From the cell containing the given text, extract its center point as [x, y] coordinate. 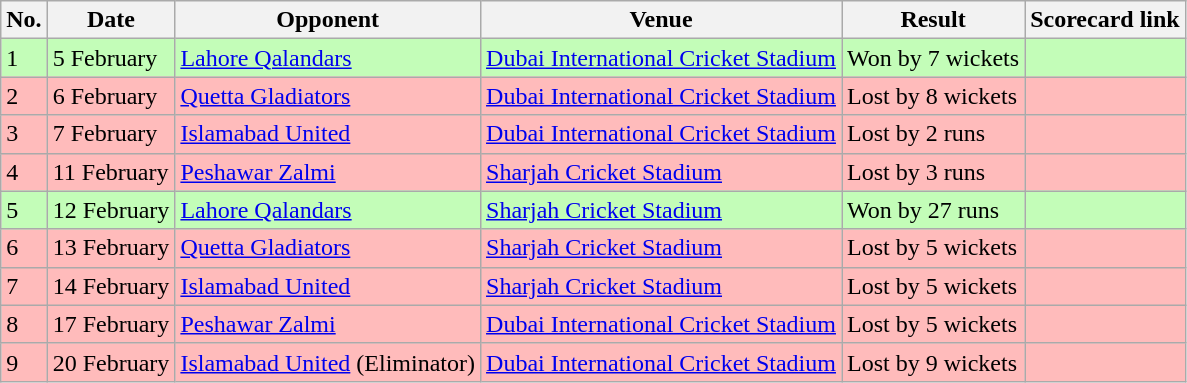
Result [934, 20]
2 [24, 96]
Lost by 2 runs [934, 134]
17 February [111, 324]
No. [24, 20]
8 [24, 324]
Opponent [328, 20]
4 [24, 172]
6 [24, 248]
Lost by 9 wickets [934, 362]
Won by 27 runs [934, 210]
6 February [111, 96]
5 February [111, 58]
Date [111, 20]
Scorecard link [1106, 20]
Lost by 3 runs [934, 172]
Lost by 8 wickets [934, 96]
Venue [662, 20]
1 [24, 58]
7 February [111, 134]
5 [24, 210]
20 February [111, 362]
13 February [111, 248]
12 February [111, 210]
3 [24, 134]
14 February [111, 286]
Islamabad United (Eliminator) [328, 362]
11 February [111, 172]
Won by 7 wickets [934, 58]
7 [24, 286]
9 [24, 362]
